Output the [X, Y] coordinate of the center of the cell containing the given text.  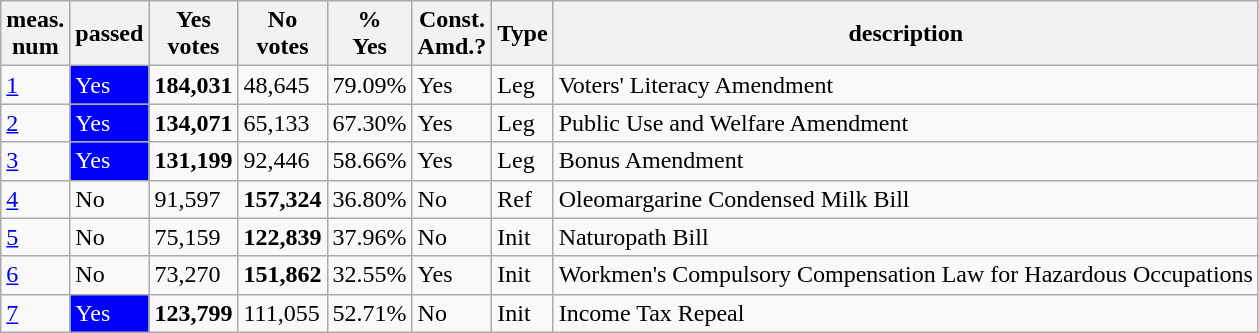
Voters' Literacy Amendment [906, 85]
65,133 [282, 123]
Ref [522, 199]
184,031 [194, 85]
48,645 [282, 85]
92,446 [282, 161]
2 [36, 123]
Type [522, 34]
123,799 [194, 313]
36.80% [370, 199]
Income Tax Repeal [906, 313]
131,199 [194, 161]
Oleomargarine Condensed Milk Bill [906, 199]
Novotes [282, 34]
7 [36, 313]
Bonus Amendment [906, 161]
Workmen's Compulsory Compensation Law for Hazardous Occupations [906, 275]
157,324 [282, 199]
1 [36, 85]
134,071 [194, 123]
Naturopath Bill [906, 237]
Const.Amd.? [452, 34]
description [906, 34]
Yesvotes [194, 34]
4 [36, 199]
75,159 [194, 237]
151,862 [282, 275]
52.71% [370, 313]
67.30% [370, 123]
%Yes [370, 34]
73,270 [194, 275]
passed [110, 34]
37.96% [370, 237]
111,055 [282, 313]
Public Use and Welfare Amendment [906, 123]
6 [36, 275]
meas.num [36, 34]
5 [36, 237]
122,839 [282, 237]
91,597 [194, 199]
58.66% [370, 161]
3 [36, 161]
79.09% [370, 85]
32.55% [370, 275]
